Search for the cell housing the specified text and yield its [X, Y] center coordinate. 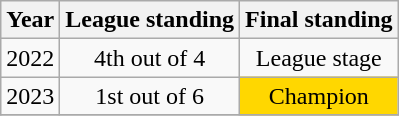
Year [30, 20]
Champion [319, 96]
Final standing [319, 20]
2022 [30, 58]
4th out of 4 [150, 58]
League standing [150, 20]
League stage [319, 58]
1st out of 6 [150, 96]
2023 [30, 96]
